Determine the (x, y) coordinate at the center of the cell enclosing the given text.  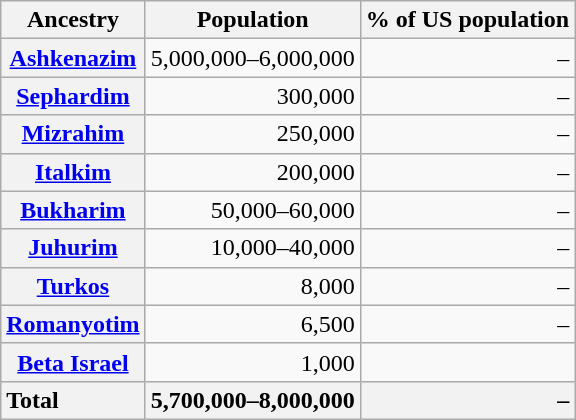
50,000–60,000 (252, 210)
1,000 (252, 362)
10,000–40,000 (252, 248)
Population (252, 20)
Juhurim (73, 248)
Ashkenazim (73, 58)
200,000 (252, 172)
Romanyotim (73, 324)
5,000,000–6,000,000 (252, 58)
6,500 (252, 324)
8,000 (252, 286)
% of US population (467, 20)
Total (73, 400)
Mizrahim (73, 134)
Bukharim (73, 210)
300,000 (252, 96)
250,000 (252, 134)
Italkim (73, 172)
5,700,000–8,000,000 (252, 400)
Ancestry (73, 20)
Sephardim (73, 96)
Turkos (73, 286)
Beta Israel (73, 362)
